For the text-containing cell, return its midpoint in [x, y] coordinate format. 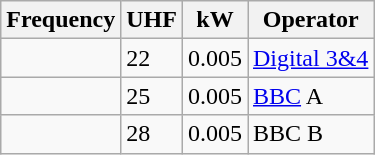
Digital 3&4 [311, 58]
28 [152, 134]
Frequency [61, 20]
22 [152, 58]
BBC B [311, 134]
25 [152, 96]
UHF [152, 20]
BBC A [311, 96]
Operator [311, 20]
kW [214, 20]
